Capture the cell that displays the provided text and extract its (X, Y) central coordinate. 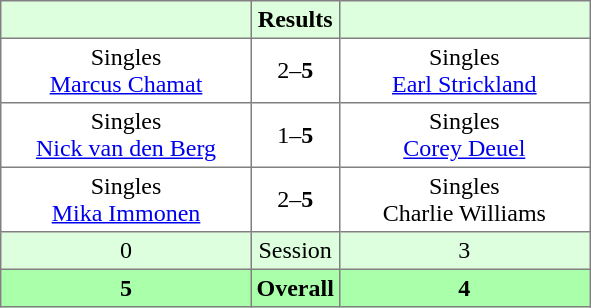
SinglesMarcus Chamat (126, 70)
Session (295, 251)
5 (126, 288)
SinglesCorey Deuel (464, 135)
Overall (295, 288)
SinglesNick van den Berg (126, 135)
0 (126, 251)
SinglesMika Immonen (126, 199)
1–5 (295, 135)
SinglesCharlie Williams (464, 199)
3 (464, 251)
Results (295, 20)
SinglesEarl Strickland (464, 70)
4 (464, 288)
